Output the (x, y) coordinate of the center of the cell containing the given text.  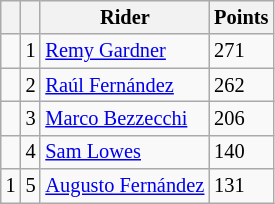
262 (241, 85)
Augusto Fernández (124, 186)
5 (31, 186)
140 (241, 152)
Sam Lowes (124, 152)
Remy Gardner (124, 51)
2 (31, 85)
4 (31, 152)
206 (241, 118)
Points (241, 17)
Rider (124, 17)
131 (241, 186)
271 (241, 51)
Raúl Fernández (124, 85)
Marco Bezzecchi (124, 118)
3 (31, 118)
